Search for the cell housing the specified text and yield its (x, y) center coordinate. 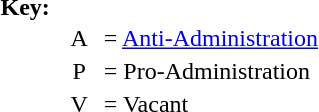
P (79, 71)
= Pro-Administration (210, 71)
= Anti-Administration (210, 39)
A (79, 39)
